Determine the (X, Y) coordinate at the center of the cell enclosing the given text.  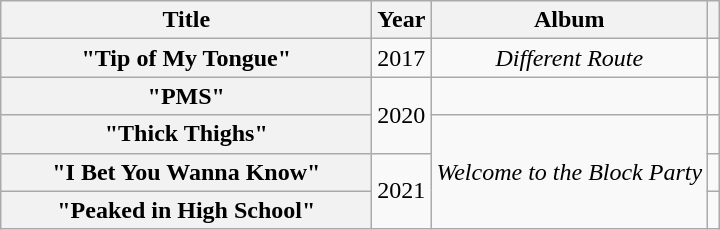
"PMS" (186, 96)
Year (402, 20)
"Tip of My Tongue" (186, 58)
"I Bet You Wanna Know" (186, 172)
Album (570, 20)
Different Route (570, 58)
2021 (402, 191)
2020 (402, 115)
Title (186, 20)
"Peaked in High School" (186, 210)
2017 (402, 58)
"Thick Thighs" (186, 134)
Welcome to the Block Party (570, 172)
